Scan for the cell matching the given text and deliver its [x, y] coordinate at center. 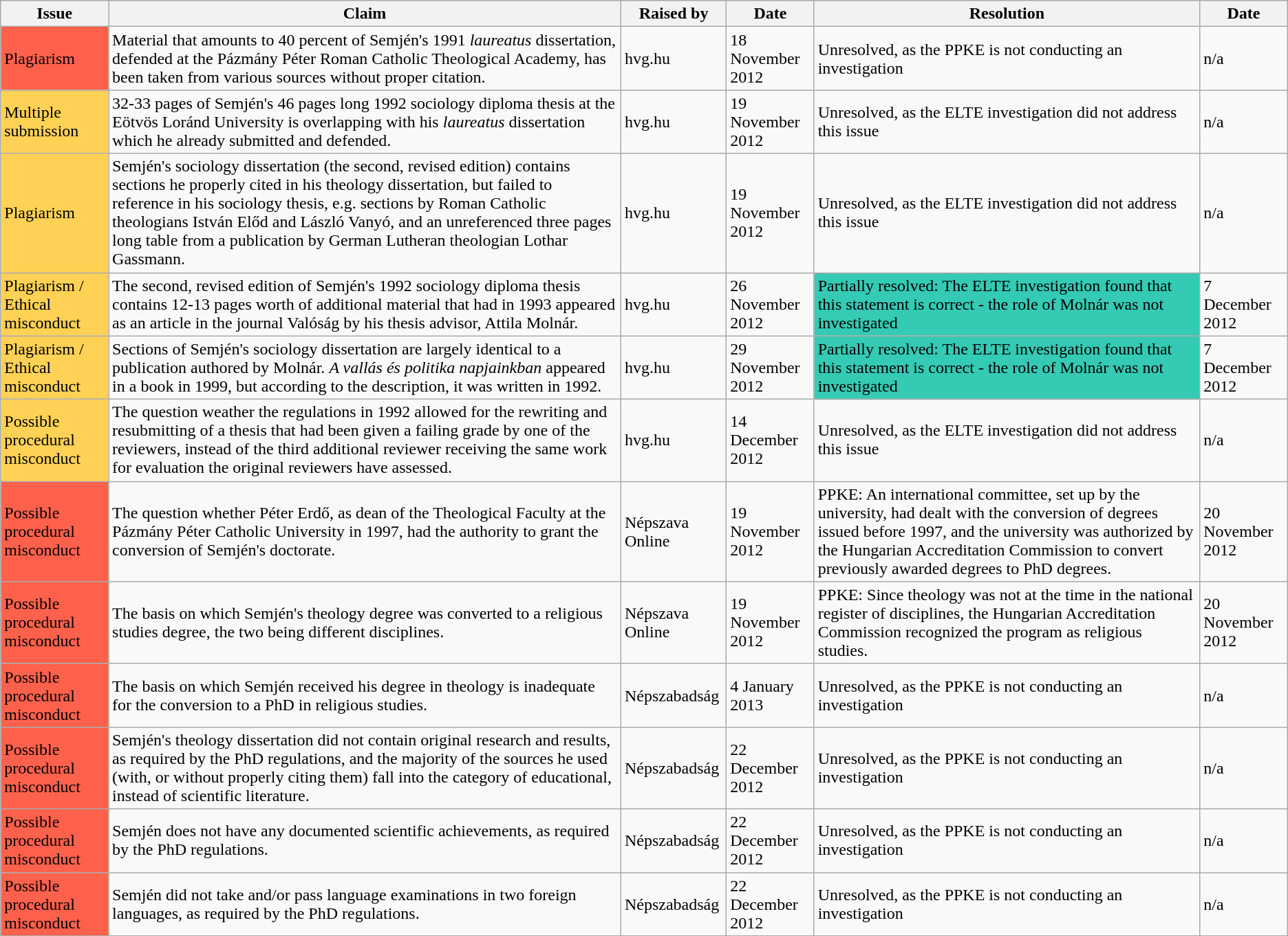
Issue [55, 14]
18 November 2012 [771, 58]
14 December 2012 [771, 440]
Semjén does not have any documented scientific achievements, as required by the PhD regulations. [365, 840]
The basis on which Semjén's theology degree was converted to a religious studies degree, the two being different disciplines. [365, 622]
Raised by [673, 14]
29 November 2012 [771, 368]
Claim [365, 14]
Resolution [1007, 14]
4 January 2013 [771, 695]
The basis on which Semjén received his degree in theology is inadequate for the conversion to a PhD in religious studies. [365, 695]
Multiple submission [55, 122]
Semjén did not take and/or pass language examinations in two foreign languages, as required by the PhD regulations. [365, 904]
26 November 2012 [771, 304]
